Capture the cell that displays the provided text and extract its [X, Y] central coordinate. 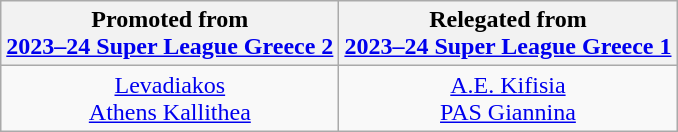
Promoted from2023–24 Super League Greece 2 [170, 34]
A.E. KifisiaPAS Giannina [508, 98]
Relegated from2023–24 Super League Greece 1 [508, 34]
LevadiakosAthens Kallithea [170, 98]
